For the text-containing cell, return its midpoint in (X, Y) coordinate format. 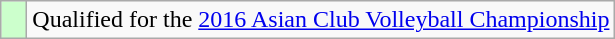
Qualified for the 2016 Asian Club Volleyball Championship (321, 20)
